Identify which cell holds the provided text, then report its (x, y) central coordinate. 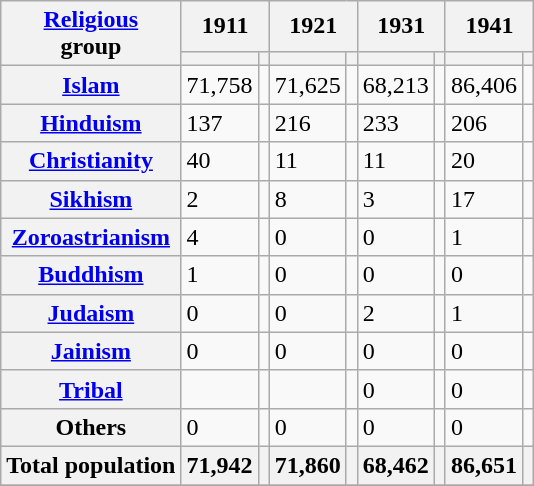
Jainism (91, 351)
Buddhism (91, 275)
4 (220, 237)
Islam (91, 85)
71,860 (308, 465)
8 (308, 199)
1931 (401, 26)
71,625 (308, 85)
206 (484, 123)
Zoroastrianism (91, 237)
68,462 (396, 465)
3 (396, 199)
216 (308, 123)
Christianity (91, 161)
1941 (489, 26)
40 (220, 161)
17 (484, 199)
1911 (225, 26)
Judaism (91, 313)
68,213 (396, 85)
Religiousgroup (91, 34)
Sikhism (91, 199)
Others (91, 427)
86,651 (484, 465)
Hinduism (91, 123)
Total population (91, 465)
71,942 (220, 465)
86,406 (484, 85)
20 (484, 161)
71,758 (220, 85)
1921 (313, 26)
233 (396, 123)
137 (220, 123)
Tribal (91, 389)
